Extract the [x, y] coordinate from the center of the cell holding the provided text.  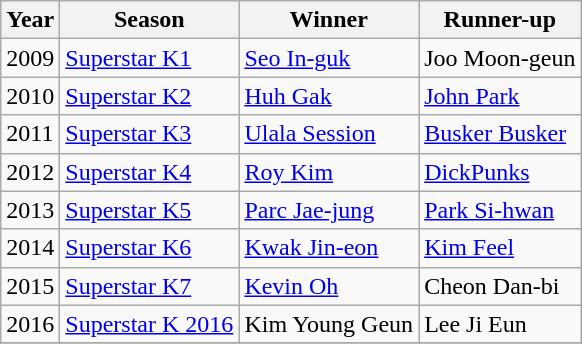
Kim Young Geun [329, 324]
Superstar K1 [150, 58]
Winner [329, 20]
2010 [30, 96]
2011 [30, 134]
Park Si-hwan [500, 210]
2009 [30, 58]
Kevin Oh [329, 286]
Roy Kim [329, 172]
2016 [30, 324]
Parc Jae-jung [329, 210]
Kim Feel [500, 248]
Superstar K7 [150, 286]
DickPunks [500, 172]
John Park [500, 96]
Superstar K2 [150, 96]
Cheon Dan-bi [500, 286]
Year [30, 20]
2012 [30, 172]
Lee Ji Eun [500, 324]
2013 [30, 210]
Superstar K3 [150, 134]
Seo In-guk [329, 58]
Joo Moon-geun [500, 58]
Superstar K4 [150, 172]
2015 [30, 286]
Busker Busker [500, 134]
Superstar K5 [150, 210]
Season [150, 20]
Kwak Jin-eon [329, 248]
Ulala Session [329, 134]
2014 [30, 248]
Huh Gak [329, 96]
Superstar K 2016 [150, 324]
Superstar K6 [150, 248]
Runner-up [500, 20]
